Find where the given text appears and provide that cell's center as [X, Y] coordinate. 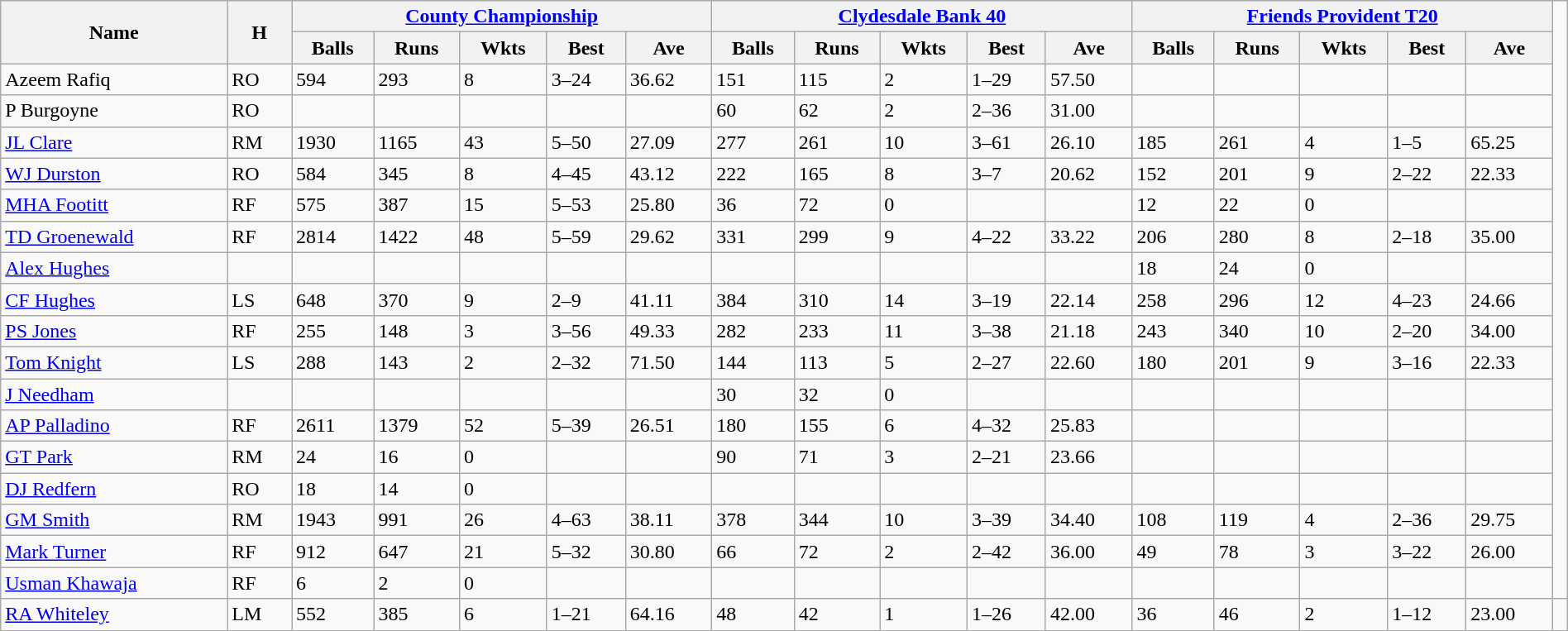
370 [417, 299]
1379 [417, 426]
Friends Provident T20 [1342, 17]
1943 [332, 520]
340 [1257, 331]
County Championship [502, 17]
2–32 [586, 362]
296 [1257, 299]
3–39 [1006, 520]
2–18 [1427, 237]
165 [837, 174]
2–42 [1006, 552]
24.66 [1510, 299]
26.51 [668, 426]
1 [924, 614]
LM [260, 614]
1–12 [1427, 614]
90 [753, 457]
155 [837, 426]
66 [753, 552]
78 [1257, 552]
299 [837, 237]
2–22 [1427, 174]
3–7 [1006, 174]
206 [1173, 237]
60 [753, 111]
331 [753, 237]
2814 [332, 237]
71 [837, 457]
4–63 [586, 520]
258 [1173, 299]
Name [114, 32]
36.62 [668, 79]
648 [332, 299]
2–27 [1006, 362]
Alex Hughes [114, 268]
3–16 [1427, 362]
CF Hughes [114, 299]
Mark Turner [114, 552]
34.00 [1510, 331]
33.22 [1088, 237]
30 [753, 394]
387 [417, 205]
22 [1257, 205]
385 [417, 614]
42 [837, 614]
4–22 [1006, 237]
152 [1173, 174]
647 [417, 552]
222 [753, 174]
115 [837, 79]
185 [1173, 142]
912 [332, 552]
3–56 [586, 331]
DJ Redfern [114, 489]
29.62 [668, 237]
575 [332, 205]
49.33 [668, 331]
584 [332, 174]
277 [753, 142]
TD Groenewald [114, 237]
30.80 [668, 552]
22.14 [1088, 299]
29.75 [1510, 520]
113 [837, 362]
4–45 [586, 174]
64.16 [668, 614]
71.50 [668, 362]
57.50 [1088, 79]
26.10 [1088, 142]
3–19 [1006, 299]
J Needham [114, 394]
243 [1173, 331]
P Burgoyne [114, 111]
16 [417, 457]
233 [837, 331]
280 [1257, 237]
5–53 [586, 205]
5–50 [586, 142]
378 [753, 520]
GT Park [114, 457]
PS Jones [114, 331]
2–20 [1427, 331]
31.00 [1088, 111]
3–61 [1006, 142]
JL Clare [114, 142]
255 [332, 331]
552 [332, 614]
2611 [332, 426]
23.66 [1088, 457]
Azeem Rafiq [114, 79]
43.12 [668, 174]
119 [1257, 520]
43 [503, 142]
22.60 [1088, 362]
5–59 [586, 237]
3–22 [1427, 552]
991 [417, 520]
293 [417, 79]
108 [1173, 520]
49 [1173, 552]
2–9 [586, 299]
GM Smith [114, 520]
62 [837, 111]
1422 [417, 237]
21.18 [1088, 331]
42.00 [1088, 614]
282 [753, 331]
21 [503, 552]
36.00 [1088, 552]
32 [837, 394]
WJ Durston [114, 174]
310 [837, 299]
52 [503, 426]
46 [1257, 614]
344 [837, 520]
5–32 [586, 552]
15 [503, 205]
25.80 [668, 205]
4–32 [1006, 426]
38.11 [668, 520]
25.83 [1088, 426]
1–29 [1006, 79]
35.00 [1510, 237]
H [260, 32]
151 [753, 79]
345 [417, 174]
1165 [417, 142]
4–23 [1427, 299]
65.25 [1510, 142]
288 [332, 362]
Clydesdale Bank 40 [922, 17]
3–38 [1006, 331]
AP Palladino [114, 426]
11 [924, 331]
27.09 [668, 142]
Usman Khawaja [114, 583]
5 [924, 362]
144 [753, 362]
594 [332, 79]
1–5 [1427, 142]
384 [753, 299]
34.40 [1088, 520]
41.11 [668, 299]
23.00 [1510, 614]
1930 [332, 142]
MHA Footitt [114, 205]
143 [417, 362]
3–24 [586, 79]
RA Whiteley [114, 614]
20.62 [1088, 174]
26 [503, 520]
1–21 [586, 614]
1–26 [1006, 614]
Tom Knight [114, 362]
5–39 [586, 426]
148 [417, 331]
26.00 [1510, 552]
2–21 [1006, 457]
